Locate the cell with the specified text and output its (x, y) center coordinate. 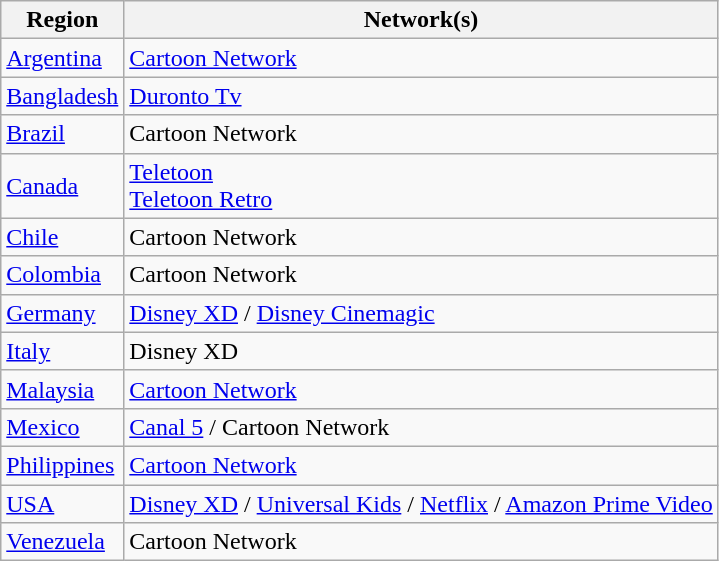
Bangladesh (62, 96)
Argentina (62, 58)
Brazil (62, 134)
Colombia (62, 275)
Philippines (62, 465)
Disney XD / Disney Cinemagic (421, 313)
Region (62, 20)
Canal 5 / Cartoon Network (421, 427)
Venezuela (62, 542)
Teletoon Teletoon Retro (421, 186)
Italy (62, 351)
Mexico (62, 427)
Network(s) (421, 20)
Disney XD / Universal Kids / Netflix / Amazon Prime Video (421, 503)
USA (62, 503)
Chile (62, 237)
Duronto Tv (421, 96)
Disney XD (421, 351)
Canada (62, 186)
Malaysia (62, 389)
Germany (62, 313)
